Scan for the cell matching the given text and deliver its [x, y] coordinate at center. 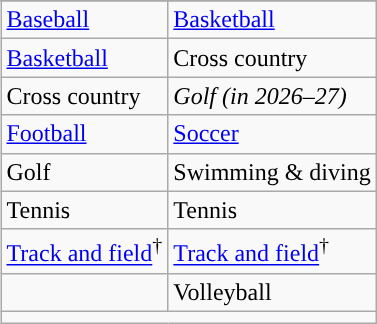
Swimming & diving [272, 172]
Baseball [84, 20]
Golf (in 2026–27) [272, 96]
Football [84, 134]
Golf [84, 172]
Soccer [272, 134]
Volleyball [272, 293]
